From the cell containing the given text, extract its center point as (X, Y) coordinate. 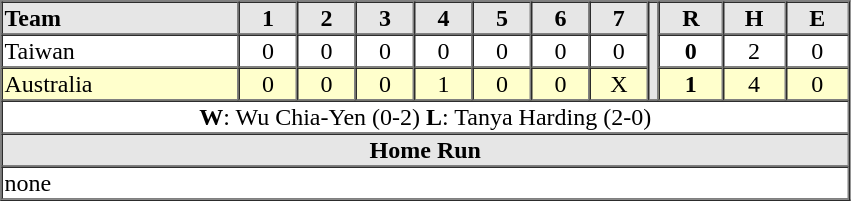
3 (385, 18)
E (818, 18)
W: Wu Chia-Yen (0-2) L: Tanya Harding (2-0) (426, 116)
6 (560, 18)
none (426, 182)
X (619, 84)
Home Run (426, 150)
R (690, 18)
Australia (120, 84)
Taiwan (120, 50)
7 (619, 18)
5 (502, 18)
H (754, 18)
Team (120, 18)
